Scan for the cell matching the given text and deliver its (x, y) coordinate at center. 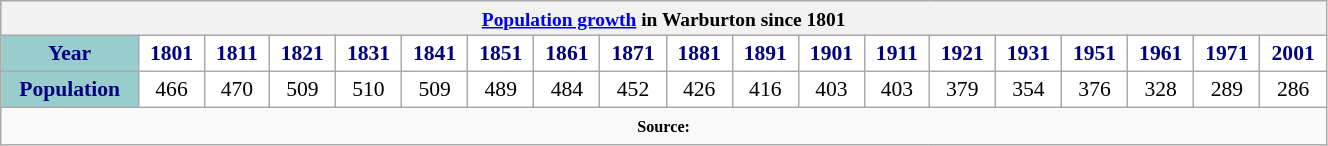
1881 (699, 54)
1861 (567, 54)
1931 (1028, 54)
1841 (435, 54)
328 (1161, 90)
1891 (765, 54)
1971 (1227, 54)
286 (1294, 90)
Year (70, 54)
489 (501, 90)
354 (1028, 90)
452 (633, 90)
416 (765, 90)
1901 (831, 54)
Population (70, 90)
1951 (1094, 54)
1871 (633, 54)
1831 (368, 54)
379 (962, 90)
1911 (898, 54)
1801 (171, 54)
466 (171, 90)
Population growth in Warburton since 1801 (664, 18)
426 (699, 90)
510 (368, 90)
1811 (238, 54)
376 (1094, 90)
470 (238, 90)
Source: (664, 126)
2001 (1294, 54)
1921 (962, 54)
484 (567, 90)
1821 (302, 54)
1961 (1161, 54)
1851 (501, 54)
289 (1227, 90)
